Locate the cell with the specified text and output its (x, y) center coordinate. 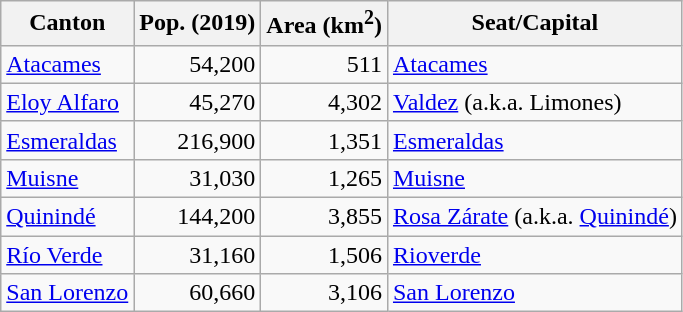
3,855 (324, 217)
216,900 (198, 140)
31,030 (198, 178)
511 (324, 64)
31,160 (198, 255)
Valdez (a.k.a. Limones) (534, 102)
1,351 (324, 140)
Pop. (2019) (198, 24)
1,265 (324, 178)
60,660 (198, 293)
Area (km2) (324, 24)
Río Verde (68, 255)
144,200 (198, 217)
Canton (68, 24)
Eloy Alfaro (68, 102)
Quinindé (68, 217)
54,200 (198, 64)
1,506 (324, 255)
45,270 (198, 102)
Rosa Zárate (a.k.a. Quinindé) (534, 217)
Seat/Capital (534, 24)
Rioverde (534, 255)
4,302 (324, 102)
3,106 (324, 293)
